Scan for the cell matching the given text and deliver its (x, y) coordinate at center. 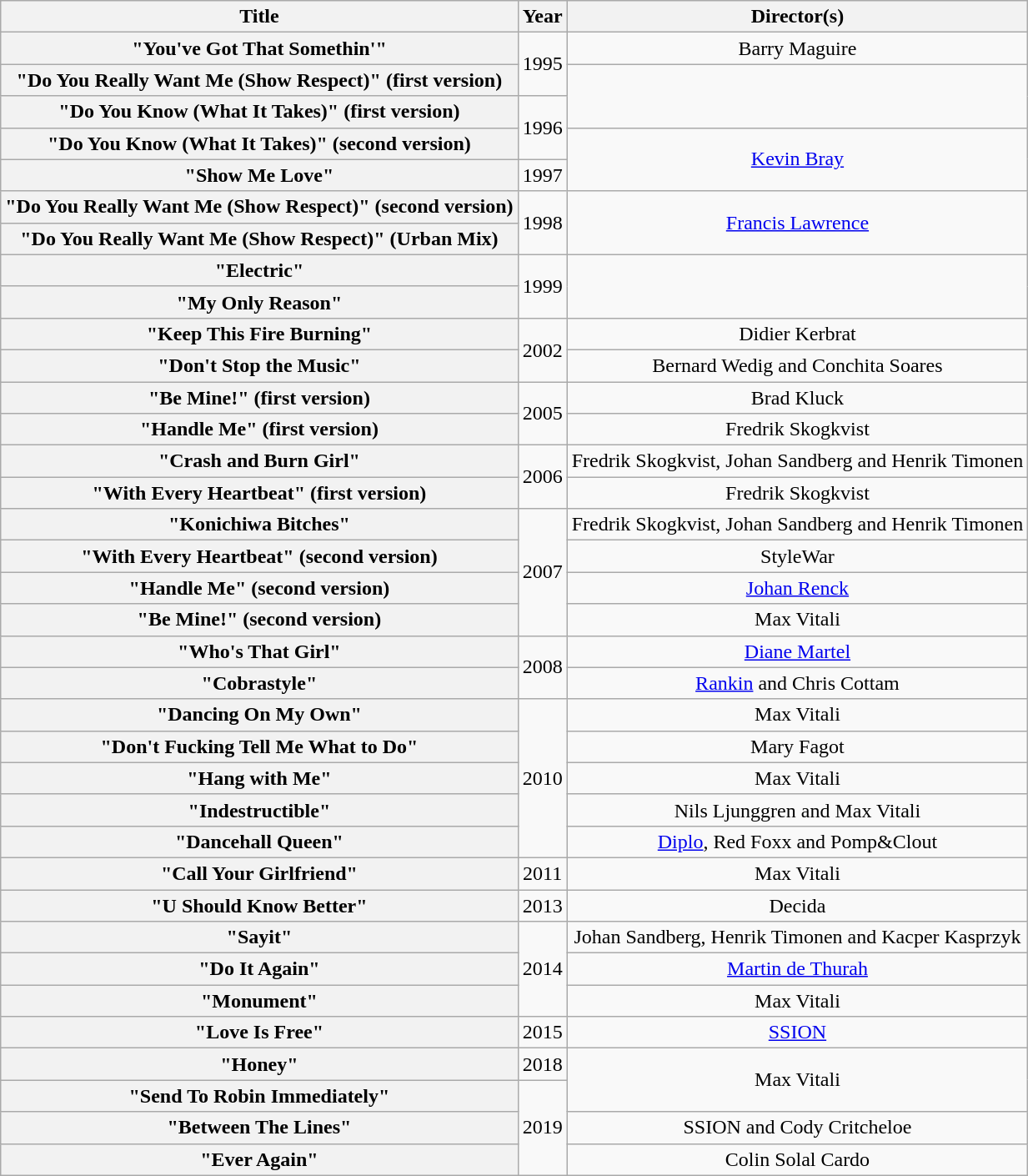
SSION (797, 1033)
Rankin and Chris Cottam (797, 683)
Brad Kluck (797, 398)
2007 (542, 572)
"Konichiwa Bitches" (259, 525)
"Between The Lines" (259, 1128)
"Do You Really Want Me (Show Respect)" (first version) (259, 80)
"Keep This Fire Burning" (259, 334)
Title (259, 17)
"Be Mine!" (first version) (259, 398)
"My Only Reason" (259, 302)
"Do You Know (What It Takes)" (first version) (259, 112)
"Handle Me" (second version) (259, 588)
"Show Me Love" (259, 175)
2010 (542, 778)
"Be Mine!" (second version) (259, 620)
Bernard Wedig and Conchita Soares (797, 365)
"Dancehall Queen" (259, 842)
Johan Renck (797, 588)
"Electric" (259, 270)
"Ever Again" (259, 1159)
Didier Kerbrat (797, 334)
"Do You Know (What It Takes)" (second version) (259, 143)
"Hang with Me" (259, 778)
"Don't Stop the Music" (259, 365)
Francis Lawrence (797, 223)
1997 (542, 175)
"Handle Me" (first version) (259, 430)
2015 (542, 1033)
"Dancing On My Own" (259, 715)
2005 (542, 414)
"Do It Again" (259, 969)
1996 (542, 128)
2018 (542, 1064)
"Love Is Free" (259, 1033)
2019 (542, 1128)
Colin Solal Cardo (797, 1159)
"Do You Really Want Me (Show Respect)" (Urban Mix) (259, 239)
2008 (542, 667)
1999 (542, 286)
"U Should Know Better" (259, 905)
2013 (542, 905)
"With Every Heartbeat" (first version) (259, 493)
StyleWar (797, 556)
"Send To Robin Immediately" (259, 1096)
"Sayit" (259, 937)
Nils Ljunggren and Max Vitali (797, 810)
"Cobrastyle" (259, 683)
"Crash and Burn Girl" (259, 461)
2011 (542, 873)
Barry Maguire (797, 48)
Mary Fagot (797, 746)
Diplo, Red Foxx and Pomp&Clout (797, 842)
1995 (542, 64)
2006 (542, 477)
Kevin Bray (797, 159)
SSION and Cody Critcheloe (797, 1128)
Decida (797, 905)
2014 (542, 969)
"Monument" (259, 1001)
"Do You Really Want Me (Show Respect)" (second version) (259, 207)
"Who's That Girl" (259, 651)
Johan Sandberg, Henrik Timonen and Kacper Kasprzyk (797, 937)
Director(s) (797, 17)
"You've Got That Somethin'" (259, 48)
Year (542, 17)
1998 (542, 223)
"Honey" (259, 1064)
Martin de Thurah (797, 969)
2002 (542, 349)
Diane Martel (797, 651)
"Call Your Girlfriend" (259, 873)
"Don't Fucking Tell Me What to Do" (259, 746)
"With Every Heartbeat" (second version) (259, 556)
"Indestructible" (259, 810)
